Extract the (X, Y) coordinate from the center of the cell holding the provided text.  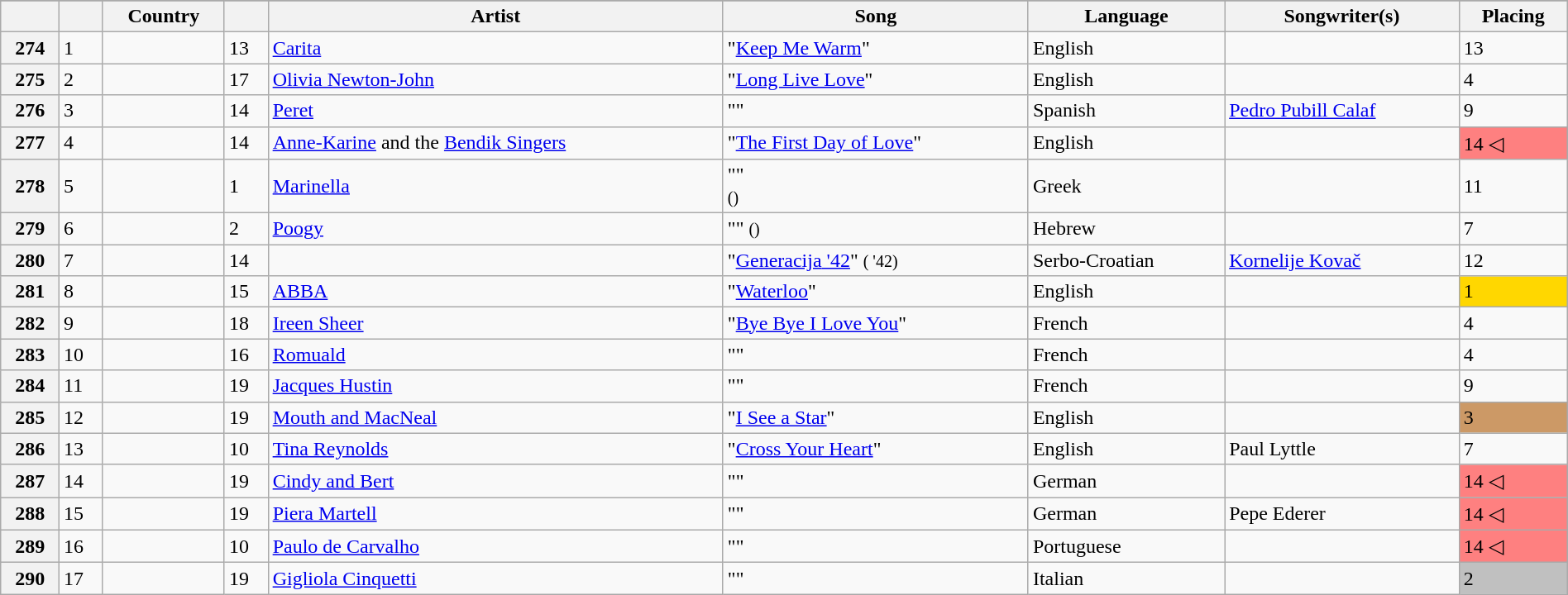
274 (30, 48)
Olivia Newton-John (495, 79)
ABBA (495, 292)
"Generacija '42" ( '42) (875, 260)
278 (30, 187)
Carita (495, 48)
276 (30, 111)
275 (30, 79)
287 (30, 481)
277 (30, 143)
"" () (875, 229)
Songwriter(s) (1341, 17)
282 (30, 323)
"Bye Bye I Love You" (875, 323)
Paul Lyttle (1341, 449)
281 (30, 292)
Language (1126, 17)
Hebrew (1126, 229)
Peret (495, 111)
Romuald (495, 355)
Tina Reynolds (495, 449)
290 (30, 578)
Gigliola Cinquetti (495, 578)
283 (30, 355)
Marinella (495, 187)
289 (30, 546)
8 (81, 292)
Mouth and MacNeal (495, 417)
Artist (495, 17)
"The First Day of Love" (875, 143)
Kornelije Kovač (1341, 260)
Italian (1126, 578)
Ireen Sheer (495, 323)
Anne-Karine and the Bendik Singers (495, 143)
285 (30, 417)
5 (81, 187)
286 (30, 449)
288 (30, 514)
18 (246, 323)
Placing (1513, 17)
"Long Live Love" (875, 79)
280 (30, 260)
Serbo-Croatian (1126, 260)
"I See a Star" (875, 417)
""() (875, 187)
Pedro Pubill Calaf (1341, 111)
Pepe Ederer (1341, 514)
Paulo de Carvalho (495, 546)
279 (30, 229)
6 (81, 229)
Poogy (495, 229)
Jacques Hustin (495, 386)
Song (875, 17)
Piera Martell (495, 514)
"Cross Your Heart" (875, 449)
Portuguese (1126, 546)
Greek (1126, 187)
"Keep Me Warm" (875, 48)
284 (30, 386)
"Waterloo" (875, 292)
Cindy and Bert (495, 481)
Country (164, 17)
Spanish (1126, 111)
